Return [x, y] of the center of cell containing provided text 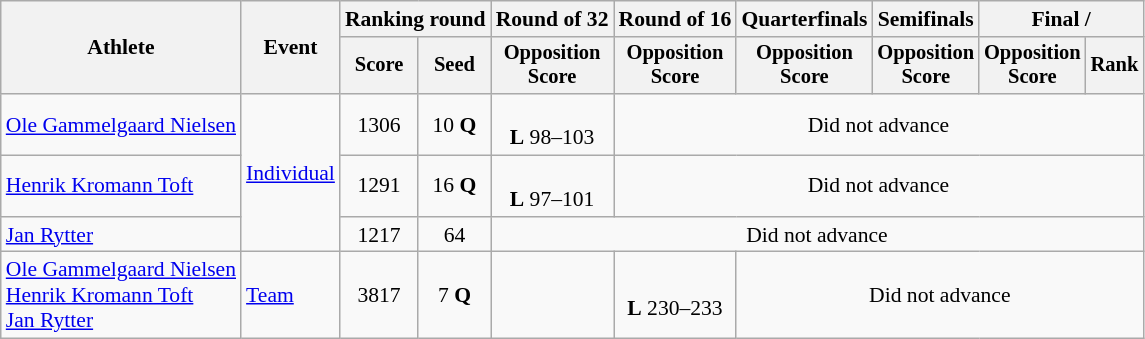
Seed [454, 66]
Final / [1061, 19]
L 97–101 [552, 186]
Ranking round [416, 19]
Score [379, 66]
Semifinals [926, 19]
L 230–233 [676, 296]
Ole Gammelgaard Nielsen [121, 124]
64 [454, 235]
Rank [1115, 66]
1291 [379, 186]
Team [290, 296]
7 Q [454, 296]
Jan Rytter [121, 235]
Round of 16 [676, 19]
1306 [379, 124]
Round of 32 [552, 19]
10 Q [454, 124]
Ole Gammelgaard NielsenHenrik Kromann ToftJan Rytter [121, 296]
Event [290, 48]
Henrik Kromann Toft [121, 186]
Quarterfinals [804, 19]
Individual [290, 173]
Athlete [121, 48]
L 98–103 [552, 124]
16 Q [454, 186]
3817 [379, 296]
1217 [379, 235]
